Scan for the cell matching the given text and deliver its [X, Y] coordinate at center. 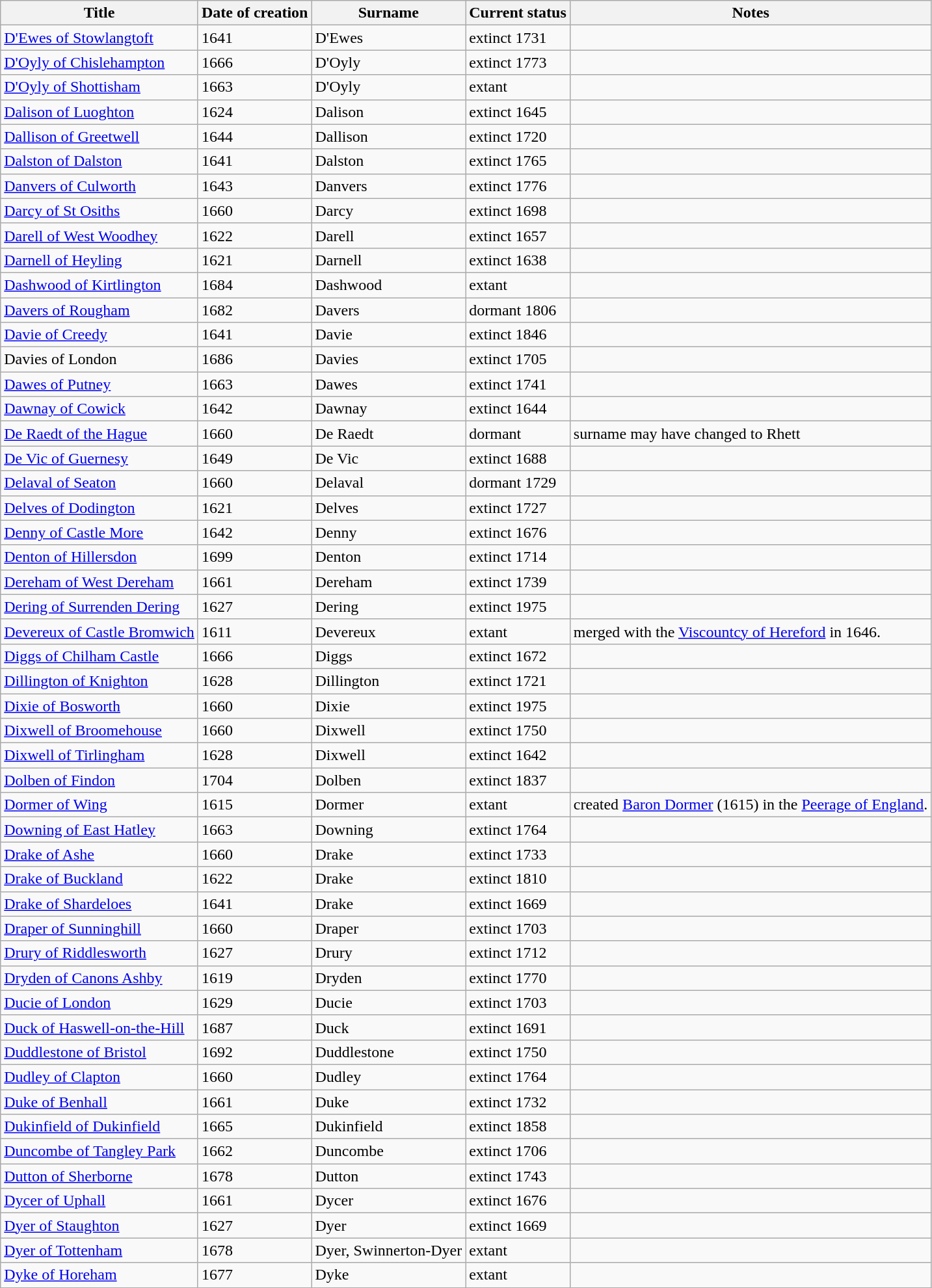
Danvers [389, 186]
Davies of London [100, 360]
Dashwood of Kirtlington [100, 285]
Denton of Hillersdon [100, 557]
extinct 1731 [518, 38]
Delaval of Seaton [100, 483]
Duck of Haswell-on-the-Hill [100, 1027]
Dixie [389, 705]
extinct 1705 [518, 360]
Dyke of Horeham [100, 1275]
Ducie of London [100, 1003]
Dyke [389, 1275]
extinct 1776 [518, 186]
Dyer of Staughton [100, 1226]
Delves [389, 508]
Dering of Surrenden Dering [100, 607]
extinct 1706 [518, 1151]
Dalston [389, 161]
Dyer, Swinnerton-Dyer [389, 1250]
Dukinfield [389, 1127]
De Vic of Guernesy [100, 458]
1692 [255, 1052]
1624 [255, 112]
Dereham [389, 582]
1682 [255, 310]
Duke of Benhall [100, 1102]
1687 [255, 1027]
extinct 1642 [518, 756]
Duck [389, 1027]
Darell of West Woodhey [100, 235]
Draper of Sunninghill [100, 928]
Dudley [389, 1077]
Davers of Rougham [100, 310]
extinct 1837 [518, 780]
De Vic [389, 458]
extinct 1657 [518, 235]
Duke [389, 1102]
extinct 1688 [518, 458]
Darnell of Heyling [100, 260]
extinct 1672 [518, 656]
Denton [389, 557]
Dallison [389, 137]
extinct 1765 [518, 161]
Devereux of Castle Bromwich [100, 631]
Dawes [389, 384]
merged with the Viscountcy of Hereford in 1646. [751, 631]
Dyer [389, 1226]
extinct 1712 [518, 953]
1629 [255, 1003]
D'Ewes of Stowlangtoft [100, 38]
Dereham of West Dereham [100, 582]
Dukinfield of Dukinfield [100, 1127]
Devereux [389, 631]
De Raedt [389, 434]
1686 [255, 360]
Davie [389, 335]
Dycer of Uphall [100, 1201]
dormant [518, 434]
D'Oyly of Shottisham [100, 87]
created Baron Dormer (1615) in the Peerage of England. [751, 805]
extinct 1644 [518, 409]
Downing of East Hatley [100, 830]
Delaval [389, 483]
Drury of Riddlesworth [100, 953]
1662 [255, 1151]
Drake of Shardeloes [100, 904]
Date of creation [255, 13]
Danvers of Culworth [100, 186]
extinct 1739 [518, 582]
Diggs of Chilham Castle [100, 656]
1644 [255, 137]
Drake of Ashe [100, 854]
Dryden [389, 978]
1649 [255, 458]
Duddlestone of Bristol [100, 1052]
extinct 1727 [518, 508]
Ducie [389, 1003]
extinct 1846 [518, 335]
extinct 1741 [518, 384]
Title [100, 13]
Dutton [389, 1176]
Dixwell of Broomehouse [100, 731]
Darnell [389, 260]
extinct 1638 [518, 260]
Diggs [389, 656]
Draper [389, 928]
extinct 1691 [518, 1027]
Dering [389, 607]
Downing [389, 830]
Dolben of Findon [100, 780]
Dryden of Canons Ashby [100, 978]
extinct 1714 [518, 557]
extinct 1720 [518, 137]
Dyer of Tottenham [100, 1250]
Dixwell of Tirlingham [100, 756]
Dormer of Wing [100, 805]
Davers [389, 310]
Current status [518, 13]
Drury [389, 953]
Dixie of Bosworth [100, 705]
Dillington of Knighton [100, 681]
Drake of Buckland [100, 879]
Davie of Creedy [100, 335]
1611 [255, 631]
extinct 1733 [518, 854]
Dalison of Luoghton [100, 112]
1643 [255, 186]
De Raedt of the Hague [100, 434]
1684 [255, 285]
Dallison of Greetwell [100, 137]
Davies [389, 360]
Darcy [389, 211]
Duncombe of Tangley Park [100, 1151]
1665 [255, 1127]
Dawes of Putney [100, 384]
Duddlestone [389, 1052]
Dormer [389, 805]
dormant 1806 [518, 310]
extinct 1858 [518, 1127]
Dalston of Dalston [100, 161]
Denny of Castle More [100, 532]
Darcy of St Osiths [100, 211]
Dawnay [389, 409]
extinct 1645 [518, 112]
Dutton of Sherborne [100, 1176]
1704 [255, 780]
Dillington [389, 681]
D'Ewes [389, 38]
extinct 1770 [518, 978]
1615 [255, 805]
Dawnay of Cowick [100, 409]
Duncombe [389, 1151]
Dycer [389, 1201]
Darell [389, 235]
Dashwood [389, 285]
Dolben [389, 780]
1677 [255, 1275]
Surname [389, 13]
extinct 1698 [518, 211]
Notes [751, 13]
extinct 1773 [518, 62]
extinct 1732 [518, 1102]
Dalison [389, 112]
dormant 1729 [518, 483]
Denny [389, 532]
1619 [255, 978]
extinct 1721 [518, 681]
D'Oyly of Chislehampton [100, 62]
1699 [255, 557]
extinct 1743 [518, 1176]
surname may have changed to Rhett [751, 434]
Dudley of Clapton [100, 1077]
extinct 1810 [518, 879]
Delves of Dodington [100, 508]
